Identify which cell holds the provided text, then report its [x, y] central coordinate. 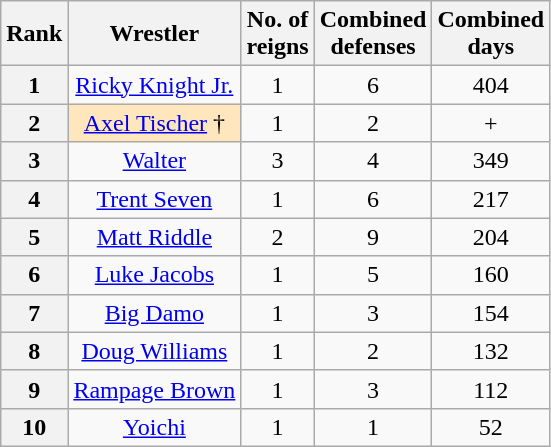
Wrestler [154, 34]
Yoichi [154, 427]
217 [491, 199]
154 [491, 313]
Walter [154, 161]
404 [491, 85]
160 [491, 275]
Luke Jacobs [154, 275]
349 [491, 161]
Combineddays [491, 34]
Ricky Knight Jr. [154, 85]
Trent Seven [154, 199]
132 [491, 351]
204 [491, 237]
112 [491, 389]
No. ofreigns [278, 34]
Rampage Brown [154, 389]
+ [491, 123]
Combineddefenses [373, 34]
7 [34, 313]
Rank [34, 34]
52 [491, 427]
Big Damo [154, 313]
Doug Williams [154, 351]
10 [34, 427]
Axel Tischer † [154, 123]
8 [34, 351]
Matt Riddle [154, 237]
